Find where the given text appears and provide that cell's center as [X, Y] coordinate. 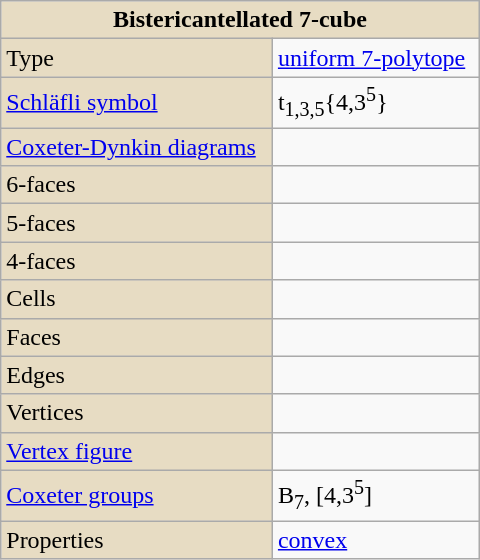
Coxeter groups [137, 496]
t1,3,5{4,35} [376, 102]
Cells [137, 299]
Bistericantellated 7-cube [240, 20]
5-faces [137, 223]
6-faces [137, 185]
uniform 7-polytope [376, 58]
convex [376, 540]
Edges [137, 375]
4-faces [137, 261]
Vertex figure [137, 451]
Type [137, 58]
Faces [137, 337]
B7, [4,35] [376, 496]
Coxeter-Dynkin diagrams [137, 147]
Properties [137, 540]
Schläfli symbol [137, 102]
Vertices [137, 413]
